Return the [x, y] coordinate for the center point of the cell that contains the specified text.  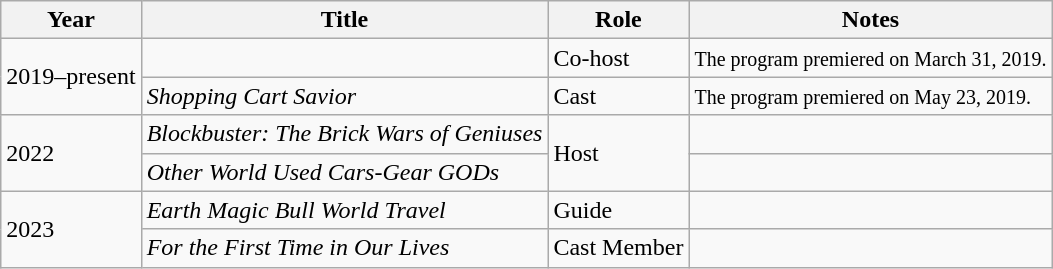
Role [618, 20]
Notes [870, 20]
2019–present [71, 77]
2022 [71, 153]
The program premiered on May 23, 2019. [870, 96]
2023 [71, 229]
Cast Member [618, 248]
Year [71, 20]
Shopping Cart Savior [344, 96]
For the First Time in Our Lives [344, 248]
Host [618, 153]
Earth Magic Bull World Travel [344, 210]
Guide [618, 210]
Other World Used Cars-Gear GODs [344, 172]
The program premiered on March 31, 2019. [870, 58]
Title [344, 20]
Co-host [618, 58]
Blockbuster: The Brick Wars of Geniuses [344, 134]
Cast [618, 96]
